Identify which cell holds the provided text, then report its [x, y] central coordinate. 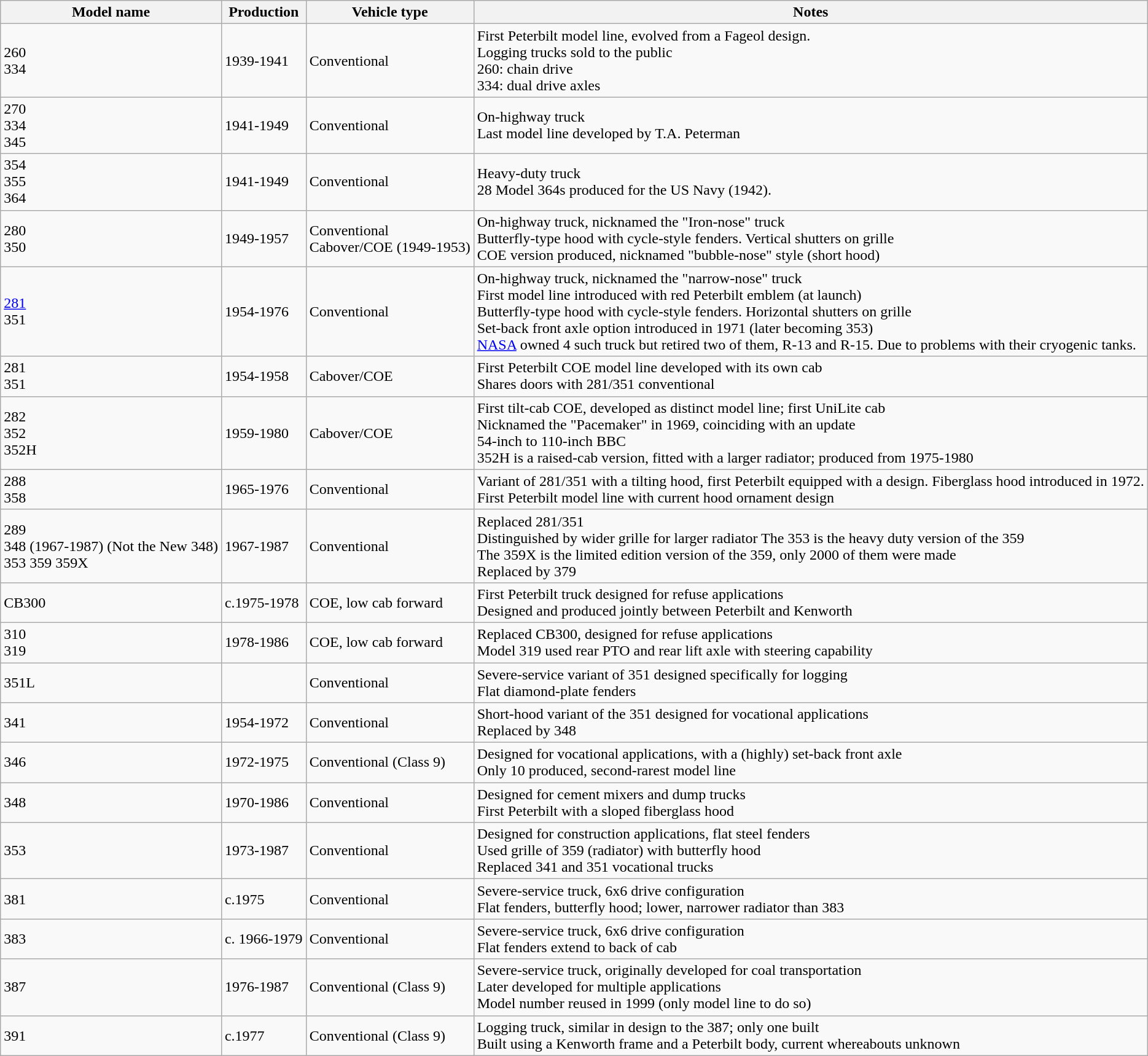
Production [264, 12]
260334 [111, 60]
1973-1987 [264, 851]
Severe-service truck, 6x6 drive configurationFlat fenders extend to back of cab [811, 939]
341 [111, 722]
1954-1972 [264, 722]
First Peterbilt truck designed for refuse applicationsDesigned and produced jointly between Peterbilt and Kenworth [811, 602]
348 [111, 802]
Model name [111, 12]
c.1975 [264, 899]
1954-1958 [264, 376]
Severe-service variant of 351 designed specifically for loggingFlat diamond-plate fenders [811, 682]
1970-1986 [264, 802]
391 [111, 1036]
280350 [111, 238]
387 [111, 987]
289348 (1967-1987) (Not the New 348)353 359 359X [111, 546]
c. 1966-1979 [264, 939]
Short-hood variant of the 351 designed for vocational applicationsReplaced by 348 [811, 722]
1954-1976 [264, 311]
Designed for construction applications, flat steel fendersUsed grille of 359 (radiator) with butterfly hoodReplaced 341 and 351 vocational trucks [811, 851]
1965-1976 [264, 489]
Vehicle type [389, 12]
351L [111, 682]
Notes [811, 12]
1949-1957 [264, 238]
288358 [111, 489]
1959-1980 [264, 432]
354355364 [111, 182]
310319 [111, 643]
Designed for vocational applications, with a (highly) set-back front axleOnly 10 produced, second-rarest model line [811, 763]
383 [111, 939]
ConventionalCabover/COE (1949-1953) [389, 238]
c.1977 [264, 1036]
1972-1975 [264, 763]
282352352H [111, 432]
1967-1987 [264, 546]
1939-1941 [264, 60]
On-highway truckLast model line developed by T.A. Peterman [811, 125]
CB300 [111, 602]
Logging truck, similar in design to the 387; only one builtBuilt using a Kenworth frame and a Peterbilt body, current whereabouts unknown [811, 1036]
Designed for cement mixers and dump trucksFirst Peterbilt with a sloped fiberglass hood [811, 802]
353 [111, 851]
1976-1987 [264, 987]
381 [111, 899]
346 [111, 763]
Replaced CB300, designed for refuse applicationsModel 319 used rear PTO and rear lift axle with steering capability [811, 643]
1978-1986 [264, 643]
First Peterbilt model line, evolved from a Fageol design.Logging trucks sold to the public260: chain drive334: dual drive axles [811, 60]
Heavy-duty truck28 Model 364s produced for the US Navy (1942). [811, 182]
First Peterbilt COE model line developed with its own cabShares doors with 281/351 conventional [811, 376]
Severe-service truck, 6x6 drive configurationFlat fenders, butterfly hood; lower, narrower radiator than 383 [811, 899]
c.1975-1978 [264, 602]
270334345 [111, 125]
